Pinpoint the cell where the given text exists, returning its [x, y] midpoint coordinate. 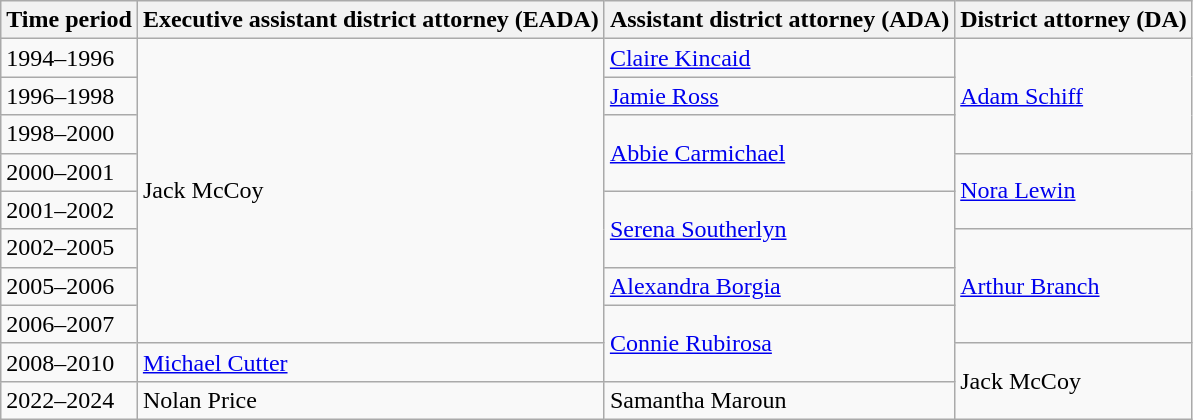
Adam Schiff [1074, 96]
Connie Rubirosa [779, 343]
Jamie Ross [779, 96]
Claire Kincaid [779, 58]
Executive assistant district attorney (EADA) [370, 20]
Abbie Carmichael [779, 153]
Alexandra Borgia [779, 286]
Time period [70, 20]
Samantha Maroun [779, 400]
Assistant district attorney (ADA) [779, 20]
Arthur Branch [1074, 286]
1994–1996 [70, 58]
2001–2002 [70, 210]
District attorney (DA) [1074, 20]
2002–2005 [70, 248]
2005–2006 [70, 286]
1998–2000 [70, 134]
2006–2007 [70, 324]
1996–1998 [70, 96]
2000–2001 [70, 172]
Serena Southerlyn [779, 229]
Michael Cutter [370, 362]
2008–2010 [70, 362]
Nora Lewin [1074, 191]
Nolan Price [370, 400]
2022–2024 [70, 400]
